Detect which cell encompasses the target text, then output its (x, y) center coordinate. 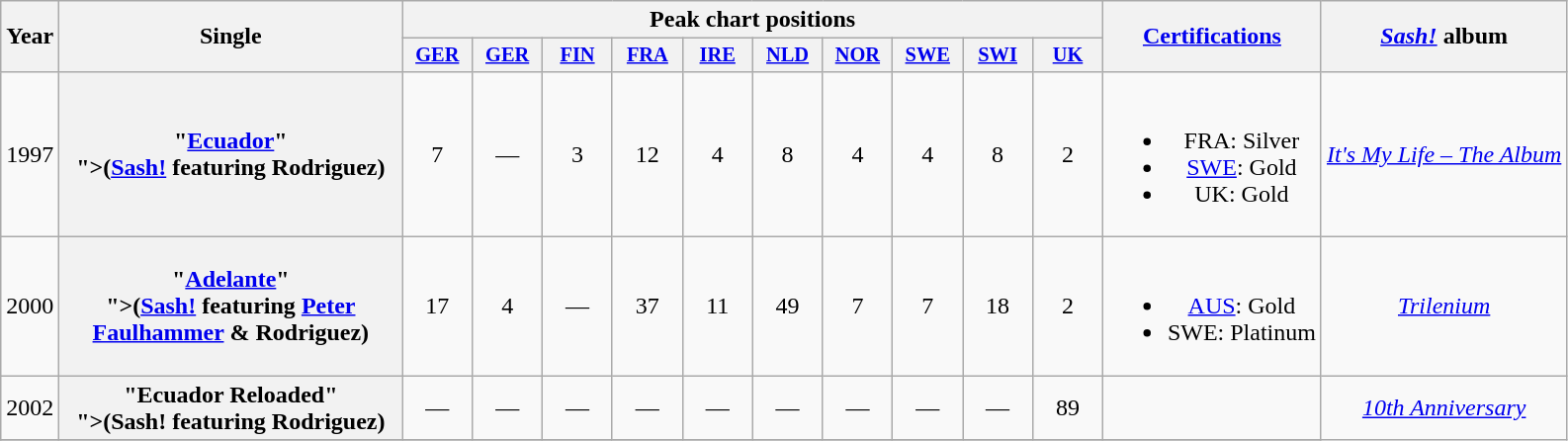
NLD (787, 55)
3 (577, 154)
AUS: GoldSWE: Platinum (1212, 307)
NOR (858, 55)
11 (718, 307)
Sash! album (1443, 37)
FRA (647, 55)
18 (999, 307)
10th Anniversary (1443, 407)
"Adelante"">(Sash! featuring Peter Faulhammer & Rodriguez) (231, 307)
Trilenium (1443, 307)
37 (647, 307)
IRE (718, 55)
1997 (30, 154)
SWE (927, 55)
17 (437, 307)
Peak chart positions (753, 20)
2002 (30, 407)
It's My Life – The Album (1443, 154)
49 (787, 307)
FRA: SilverSWE: GoldUK: Gold (1212, 154)
2000 (30, 307)
Single (231, 37)
Year (30, 37)
UK (1068, 55)
12 (647, 154)
"Ecuador"">(Sash! featuring Rodriguez) (231, 154)
"Ecuador Reloaded"">(Sash! featuring Rodriguez) (231, 407)
FIN (577, 55)
89 (1068, 407)
Certifications (1212, 37)
SWI (999, 55)
